Capture the cell that displays the provided text and extract its (x, y) central coordinate. 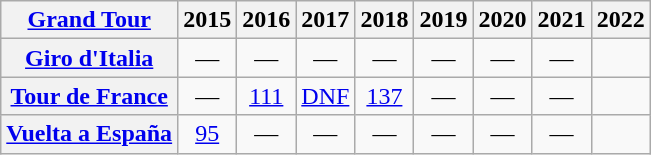
DNF (326, 96)
137 (384, 96)
2019 (444, 20)
Vuelta a España (90, 134)
2016 (266, 20)
Grand Tour (90, 20)
2022 (620, 20)
2018 (384, 20)
111 (266, 96)
2020 (502, 20)
Tour de France (90, 96)
2021 (562, 20)
95 (208, 134)
2017 (326, 20)
2015 (208, 20)
Giro d'Italia (90, 58)
